Find where the given text appears and provide that cell's center as (x, y) coordinate. 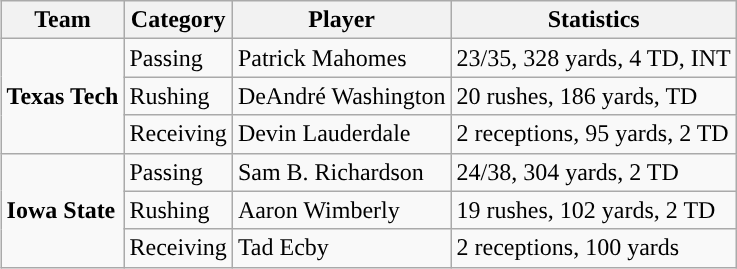
Player (342, 20)
Devin Lauderdale (342, 134)
Statistics (594, 20)
19 rushes, 102 yards, 2 TD (594, 210)
24/38, 304 yards, 2 TD (594, 172)
2 receptions, 100 yards (594, 248)
Texas Tech (62, 96)
2 receptions, 95 yards, 2 TD (594, 134)
20 rushes, 186 yards, TD (594, 96)
DeAndré Washington (342, 96)
Iowa State (62, 210)
Aaron Wimberly (342, 210)
Sam B. Richardson (342, 172)
Category (178, 20)
23/35, 328 yards, 4 TD, INT (594, 58)
Tad Ecby (342, 248)
Patrick Mahomes (342, 58)
Team (62, 20)
